For the text-containing cell, return its midpoint in (x, y) coordinate format. 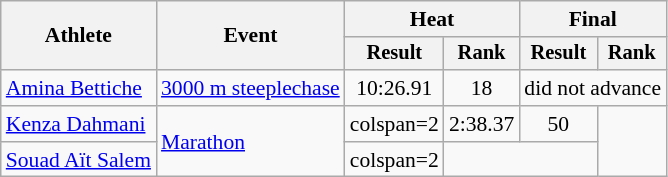
Amina Bettiche (78, 88)
10:26.91 (394, 88)
Heat (432, 19)
Athlete (78, 36)
Final (592, 19)
50 (558, 124)
Event (250, 36)
Marathon (250, 142)
2:38.37 (482, 124)
colspan=2 (394, 124)
did not advance (592, 88)
Kenza Dahmani (78, 124)
3000 m steeplechase (250, 88)
18 (482, 88)
